Detect which cell encompasses the target text, then output its [X, Y] center coordinate. 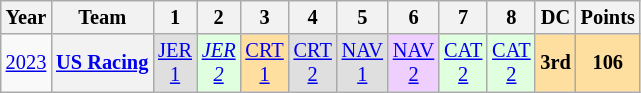
US Racing [102, 63]
Team [102, 17]
4 [313, 17]
CRT2 [313, 63]
DC [555, 17]
6 [414, 17]
Year [26, 17]
2 [219, 17]
3 [264, 17]
Points [608, 17]
CRT1 [264, 63]
3rd [555, 63]
7 [463, 17]
106 [608, 63]
1 [175, 17]
JER1 [175, 63]
JER2 [219, 63]
8 [511, 17]
2023 [26, 63]
5 [362, 17]
NAV2 [414, 63]
NAV1 [362, 63]
